Find where the given text appears and provide that cell's center as [x, y] coordinate. 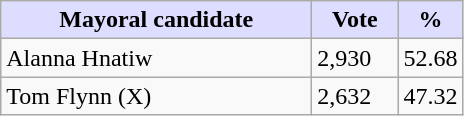
2,930 [355, 58]
47.32 [430, 96]
Mayoral candidate [156, 20]
Alanna Hnatiw [156, 58]
52.68 [430, 58]
Tom Flynn (X) [156, 96]
2,632 [355, 96]
Vote [355, 20]
% [430, 20]
